Determine the (X, Y) coordinate at the center of the cell enclosing the given text.  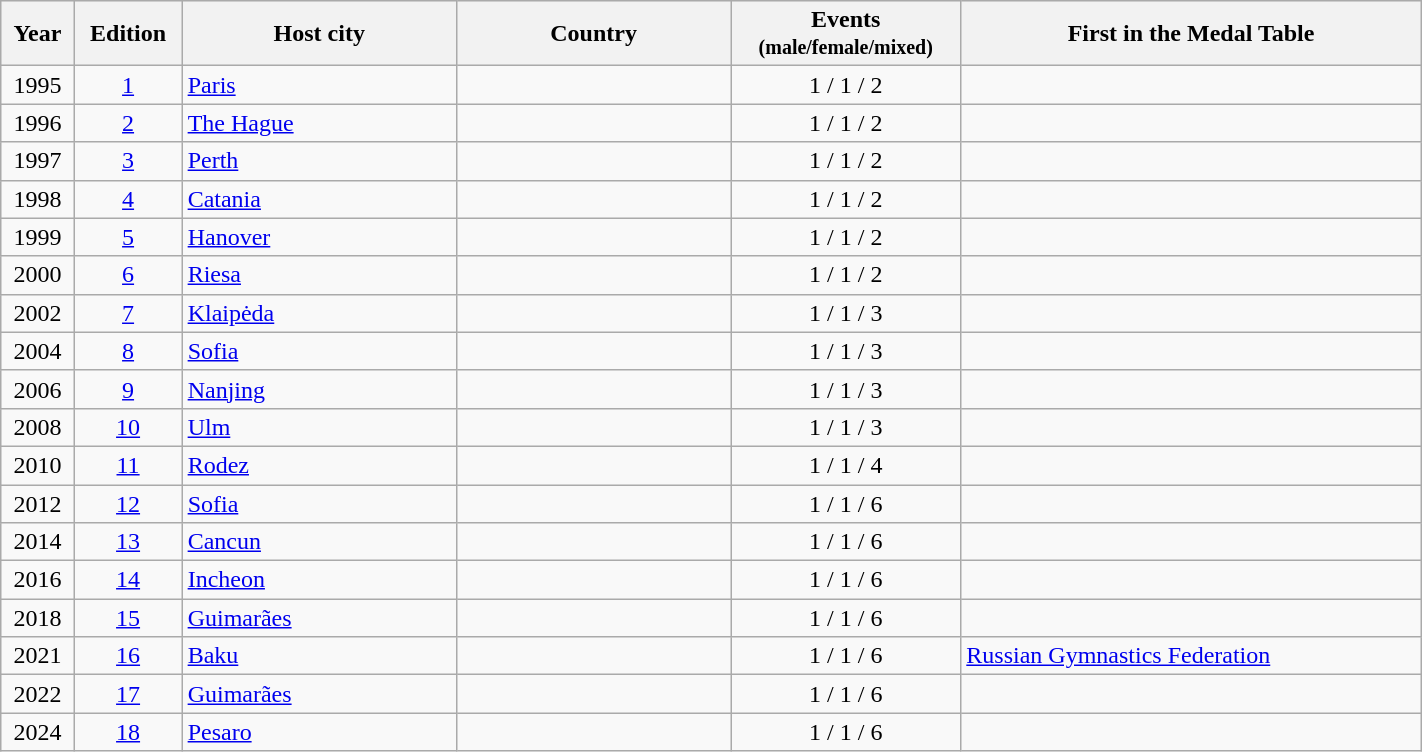
2024 (38, 732)
First in the Medal Table (1191, 34)
16 (128, 656)
9 (128, 389)
Rodez (319, 465)
Cancun (319, 542)
2008 (38, 427)
2 (128, 123)
2016 (38, 580)
Events(male/female/mixed) (846, 34)
Incheon (319, 580)
2014 (38, 542)
2002 (38, 313)
8 (128, 351)
Russian Gymnastics Federation (1191, 656)
10 (128, 427)
15 (128, 618)
11 (128, 465)
2006 (38, 389)
Catania (319, 199)
Year (38, 34)
5 (128, 237)
Country (593, 34)
17 (128, 694)
7 (128, 313)
18 (128, 732)
2000 (38, 275)
Pesaro (319, 732)
Host city (319, 34)
Nanjing (319, 389)
Perth (319, 161)
1 (128, 85)
13 (128, 542)
1995 (38, 85)
2012 (38, 503)
3 (128, 161)
6 (128, 275)
Riesa (319, 275)
1999 (38, 237)
12 (128, 503)
1996 (38, 123)
Edition (128, 34)
4 (128, 199)
Paris (319, 85)
2010 (38, 465)
14 (128, 580)
The Hague (319, 123)
2022 (38, 694)
2021 (38, 656)
Hanover (319, 237)
2018 (38, 618)
Baku (319, 656)
1998 (38, 199)
Ulm (319, 427)
2004 (38, 351)
Klaipėda (319, 313)
1997 (38, 161)
1 / 1 / 4 (846, 465)
